Output the (x, y) coordinate of the center of the cell containing the given text.  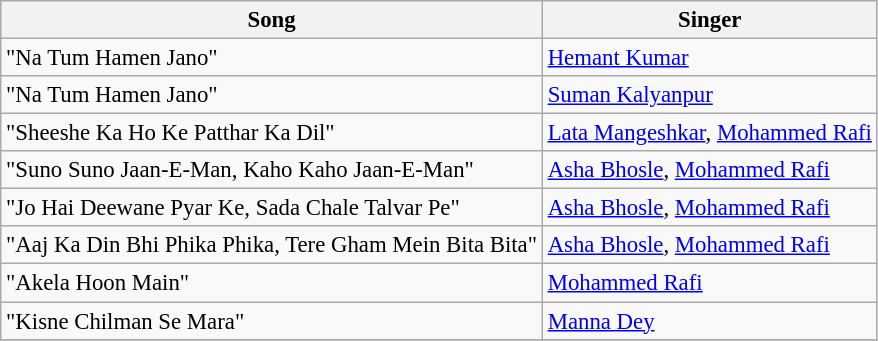
Lata Mangeshkar, Mohammed Rafi (710, 133)
"Akela Hoon Main" (272, 283)
"Sheeshe Ka Ho Ke Patthar Ka Dil" (272, 133)
Suman Kalyanpur (710, 95)
Hemant Kumar (710, 58)
Manna Dey (710, 321)
Singer (710, 20)
"Kisne Chilman Se Mara" (272, 321)
Song (272, 20)
"Aaj Ka Din Bhi Phika Phika, Tere Gham Mein Bita Bita" (272, 245)
Mohammed Rafi (710, 283)
"Jo Hai Deewane Pyar Ke, Sada Chale Talvar Pe" (272, 208)
"Suno Suno Jaan-E-Man, Kaho Kaho Jaan-E-Man" (272, 170)
